Identify which cell holds the provided text, then report its [X, Y] central coordinate. 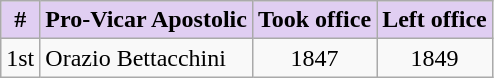
Left office [435, 20]
1849 [435, 58]
Took office [314, 20]
1847 [314, 58]
Orazio Bettacchini [146, 58]
Pro-Vicar Apostolic [146, 20]
# [20, 20]
1st [20, 58]
